Search for the cell housing the specified text and yield its (X, Y) center coordinate. 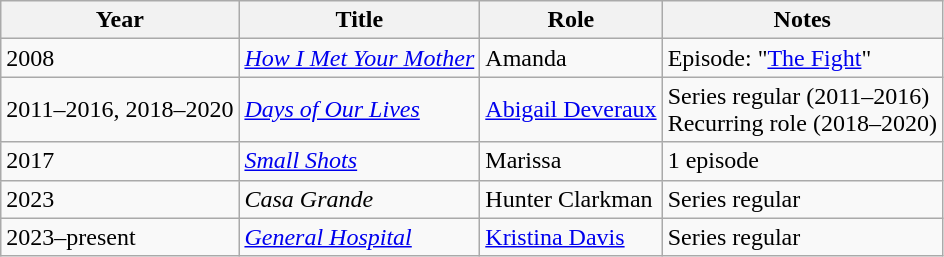
Days of Our Lives (360, 110)
Abigail Deveraux (571, 110)
2023–present (120, 237)
General Hospital (360, 237)
Episode: "The Fight" (802, 58)
Role (571, 20)
Amanda (571, 58)
Series regular (2011–2016) Recurring role (2018–2020) (802, 110)
2008 (120, 58)
Kristina Davis (571, 237)
Hunter Clarkman (571, 199)
2017 (120, 161)
2011–2016, 2018–2020 (120, 110)
2023 (120, 199)
Marissa (571, 161)
1 episode (802, 161)
Notes (802, 20)
Title (360, 20)
Year (120, 20)
How I Met Your Mother (360, 58)
Small Shots (360, 161)
Casa Grande (360, 199)
